Provide the [X, Y] coordinate of the cell's center where the given text is located.  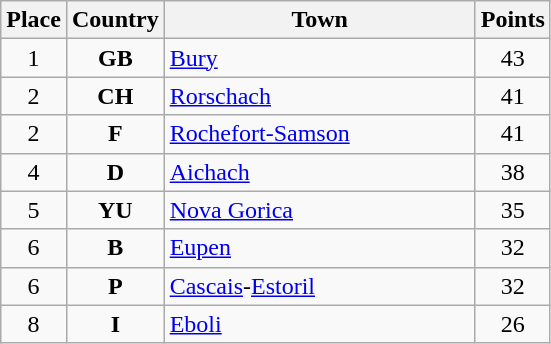
8 [34, 324]
38 [512, 172]
5 [34, 210]
P [115, 286]
Rochefort-Samson [320, 134]
F [115, 134]
CH [115, 96]
1 [34, 58]
I [115, 324]
Rorschach [320, 96]
4 [34, 172]
Town [320, 20]
Place [34, 20]
D [115, 172]
Eboli [320, 324]
Points [512, 20]
Nova Gorica [320, 210]
35 [512, 210]
43 [512, 58]
Cascais-Estoril [320, 286]
Eupen [320, 248]
26 [512, 324]
GB [115, 58]
Bury [320, 58]
B [115, 248]
Country [115, 20]
YU [115, 210]
Aichach [320, 172]
